Return the [x, y] coordinate for the center point of the cell that contains the specified text.  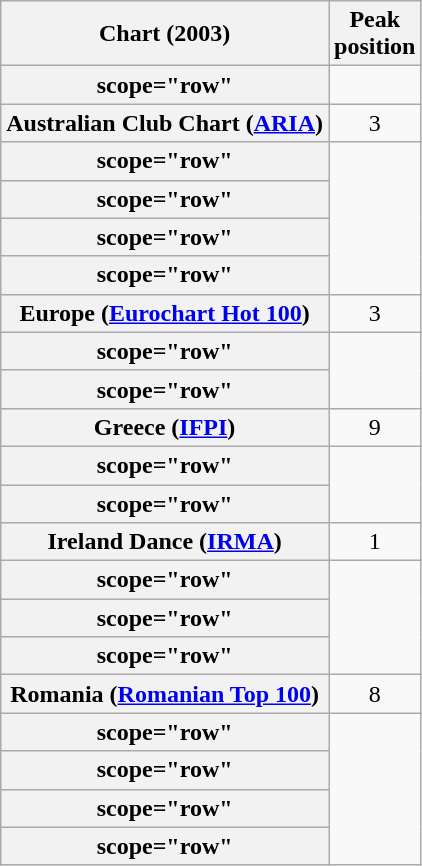
9 [374, 427]
1 [374, 542]
Peakposition [374, 34]
Europe (Eurochart Hot 100) [165, 313]
Greece (IFPI) [165, 427]
Chart (2003) [165, 34]
8 [374, 694]
Ireland Dance (IRMA) [165, 542]
Romania (Romanian Top 100) [165, 694]
Australian Club Chart (ARIA) [165, 123]
